For the text-containing cell, return its midpoint in (X, Y) coordinate format. 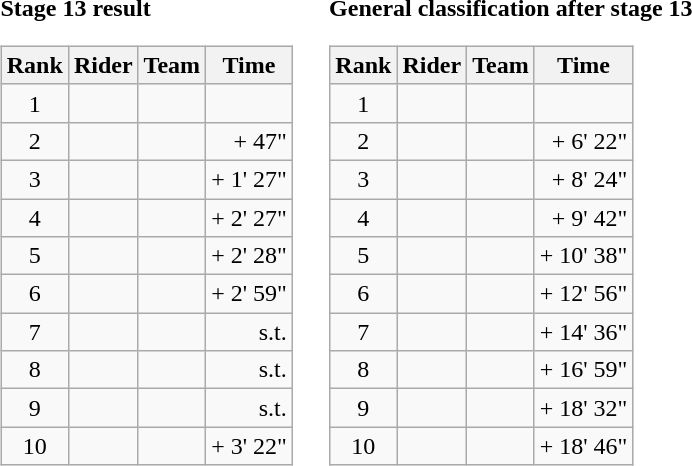
+ 8' 24" (584, 179)
+ 6' 22" (584, 141)
+ 16' 59" (584, 370)
+ 12' 56" (584, 294)
+ 2' 27" (250, 217)
+ 14' 36" (584, 332)
+ 1' 27" (250, 179)
+ 2' 28" (250, 256)
+ 9' 42" (584, 217)
+ 10' 38" (584, 256)
+ 3' 22" (250, 446)
+ 18' 32" (584, 408)
+ 2' 59" (250, 294)
+ 47" (250, 141)
+ 18' 46" (584, 446)
